Find where the given text appears and provide that cell's center as [X, Y] coordinate. 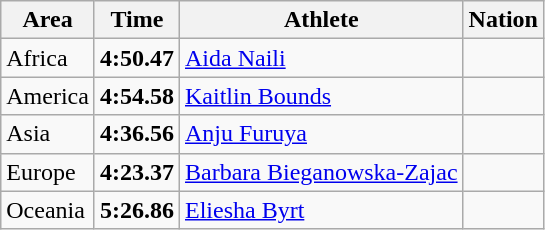
Kaitlin Bounds [321, 96]
Eliesha Byrt [321, 210]
Europe [48, 172]
Time [136, 20]
Barbara Bieganowska-Zajac [321, 172]
Nation [503, 20]
Africa [48, 58]
4:23.37 [136, 172]
Athlete [321, 20]
America [48, 96]
Asia [48, 134]
Aida Naili [321, 58]
4:54.58 [136, 96]
5:26.86 [136, 210]
Oceania [48, 210]
Anju Furuya [321, 134]
Area [48, 20]
4:50.47 [136, 58]
4:36.56 [136, 134]
